Return the [X, Y] coordinate for the center point of the cell that contains the specified text.  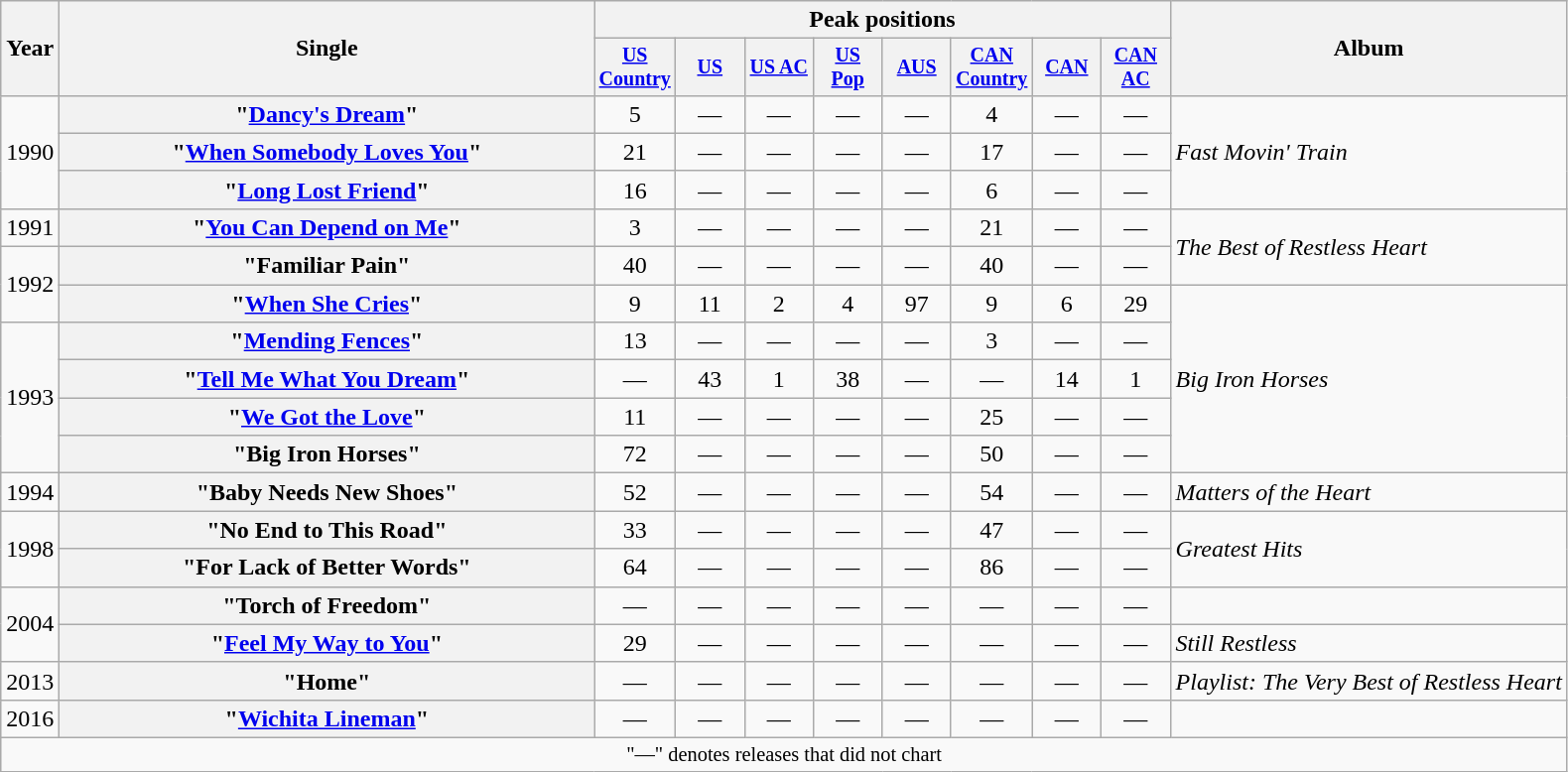
14 [1066, 379]
47 [991, 530]
54 [991, 492]
Playlist: The Very Best of Restless Heart [1369, 681]
2013 [30, 681]
"Wichita Lineman" [327, 718]
Album [1369, 49]
"Mending Fences" [327, 341]
17 [991, 152]
13 [635, 341]
86 [991, 568]
2 [778, 304]
CAN [1066, 67]
"Torch of Freedom" [327, 605]
38 [848, 379]
2004 [30, 624]
"Big Iron Horses" [327, 454]
"For Lack of Better Words" [327, 568]
"Tell Me What You Dream" [327, 379]
US Country [635, 67]
1991 [30, 227]
"No End to This Road" [327, 530]
1992 [30, 285]
CAN Country [991, 67]
"Dancy's Dream" [327, 114]
"—" denotes releases that did not chart [784, 754]
"Long Lost Friend" [327, 190]
Big Iron Horses [1369, 379]
52 [635, 492]
"We Got the Love" [327, 417]
97 [917, 304]
16 [635, 190]
5 [635, 114]
"Familiar Pain" [327, 266]
1990 [30, 152]
CAN AC [1135, 67]
33 [635, 530]
43 [711, 379]
Still Restless [1369, 643]
64 [635, 568]
US Pop [848, 67]
"Home" [327, 681]
The Best of Restless Heart [1369, 246]
"Baby Needs New Shoes" [327, 492]
"Feel My Way to You" [327, 643]
US AC [778, 67]
Year [30, 49]
1993 [30, 398]
25 [991, 417]
Single [327, 49]
US [711, 67]
Matters of the Heart [1369, 492]
Fast Movin' Train [1369, 152]
72 [635, 454]
"When Somebody Loves You" [327, 152]
Greatest Hits [1369, 549]
"When She Cries" [327, 304]
Peak positions [882, 20]
1998 [30, 549]
2016 [30, 718]
AUS [917, 67]
"You Can Depend on Me" [327, 227]
50 [991, 454]
1994 [30, 492]
